Detect which cell encompasses the target text, then output its (X, Y) center coordinate. 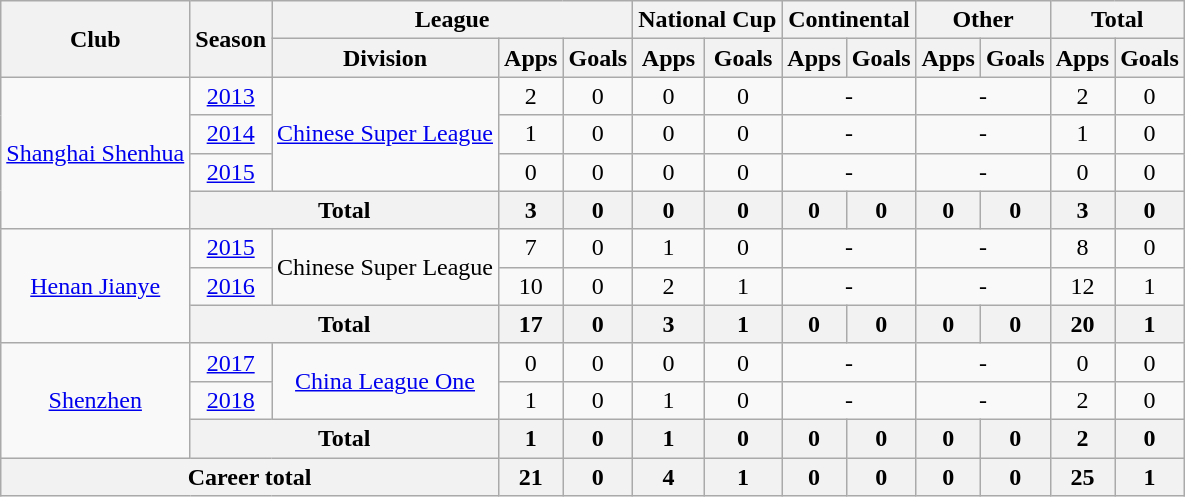
4 (669, 477)
Other (983, 20)
25 (1082, 477)
20 (1082, 324)
2013 (231, 96)
10 (531, 286)
21 (531, 477)
Continental (849, 20)
League (452, 20)
2016 (231, 286)
National Cup (708, 20)
17 (531, 324)
Career total (250, 477)
Shanghai Shenhua (96, 153)
Season (231, 39)
2014 (231, 134)
7 (531, 248)
Division (386, 58)
China League One (386, 381)
Club (96, 39)
2018 (231, 400)
2017 (231, 362)
8 (1082, 248)
Shenzhen (96, 400)
12 (1082, 286)
Henan Jianye (96, 286)
